Detect which cell encompasses the target text, then output its (X, Y) center coordinate. 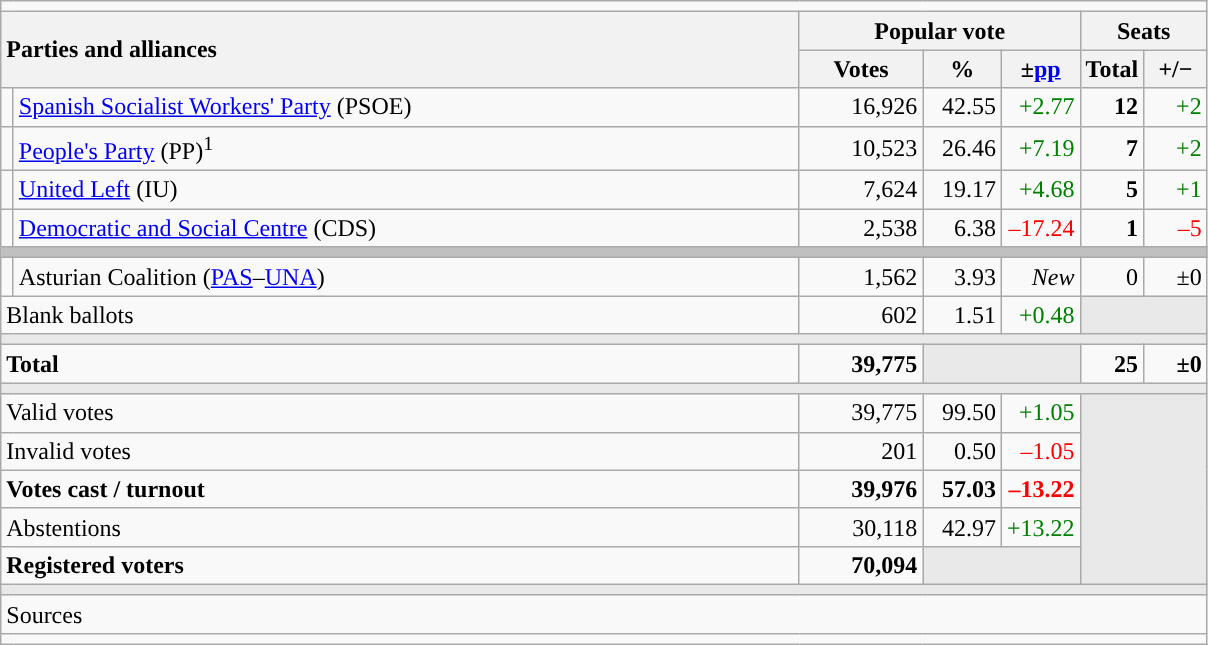
Valid votes (400, 413)
1,562 (861, 277)
26.46 (962, 148)
42.55 (962, 107)
+7.19 (1040, 148)
7 (1112, 148)
+0.48 (1040, 315)
19.17 (962, 190)
Votes cast / turnout (400, 489)
Blank ballots (400, 315)
Asturian Coalition (PAS–UNA) (406, 277)
–5 (1176, 228)
2,538 (861, 228)
Democratic and Social Centre (CDS) (406, 228)
1.51 (962, 315)
Parties and alliances (400, 50)
–13.22 (1040, 489)
70,094 (861, 565)
+1.05 (1040, 413)
6.38 (962, 228)
25 (1112, 364)
+1 (1176, 190)
Invalid votes (400, 451)
0.50 (962, 451)
United Left (IU) (406, 190)
New (1040, 277)
57.03 (962, 489)
+/− (1176, 69)
Seats (1144, 31)
±pp (1040, 69)
5 (1112, 190)
12 (1112, 107)
Registered voters (400, 565)
% (962, 69)
–17.24 (1040, 228)
Sources (604, 614)
99.50 (962, 413)
People's Party (PP)1 (406, 148)
16,926 (861, 107)
39,976 (861, 489)
42.97 (962, 527)
30,118 (861, 527)
0 (1112, 277)
201 (861, 451)
Votes (861, 69)
7,624 (861, 190)
10,523 (861, 148)
+2.77 (1040, 107)
+4.68 (1040, 190)
602 (861, 315)
Abstentions (400, 527)
3.93 (962, 277)
–1.05 (1040, 451)
+13.22 (1040, 527)
Spanish Socialist Workers' Party (PSOE) (406, 107)
1 (1112, 228)
Popular vote (940, 31)
